Return the [X, Y] coordinate for the center point of the cell that contains the specified text.  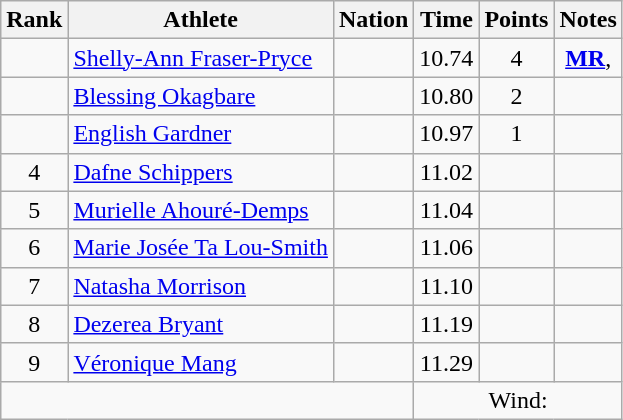
Dafne Schippers [201, 172]
10.97 [446, 134]
Murielle Ahouré-Demps [201, 210]
Points [516, 20]
9 [34, 362]
2 [516, 96]
Time [446, 20]
MR, [588, 58]
7 [34, 286]
11.04 [446, 210]
11.10 [446, 286]
Blessing Okagbare [201, 96]
Wind: [518, 400]
10.80 [446, 96]
11.02 [446, 172]
English Gardner [201, 134]
8 [34, 324]
Dezerea Bryant [201, 324]
Natasha Morrison [201, 286]
Shelly-Ann Fraser-Pryce [201, 58]
5 [34, 210]
6 [34, 248]
Rank [34, 20]
11.06 [446, 248]
Nation [373, 20]
10.74 [446, 58]
1 [516, 134]
Marie Josée Ta Lou-Smith [201, 248]
Notes [588, 20]
Véronique Mang [201, 362]
11.29 [446, 362]
Athlete [201, 20]
11.19 [446, 324]
